Identify which cell holds the provided text, then report its [X, Y] central coordinate. 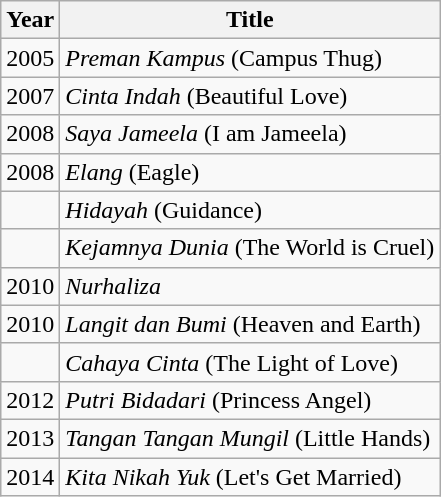
Langit dan Bumi (Heaven and Earth) [250, 324]
Kejamnya Dunia (The World is Cruel) [250, 248]
2013 [30, 438]
Tangan Tangan Mungil (Little Hands) [250, 438]
Elang (Eagle) [250, 172]
Nurhaliza [250, 286]
2005 [30, 58]
Preman Kampus (Campus Thug) [250, 58]
Putri Bidadari (Princess Angel) [250, 400]
Year [30, 20]
Hidayah (Guidance) [250, 210]
Saya Jameela (I am Jameela) [250, 134]
Cinta Indah (Beautiful Love) [250, 96]
Title [250, 20]
Kita Nikah Yuk (Let's Get Married) [250, 477]
Cahaya Cinta (The Light of Love) [250, 362]
2014 [30, 477]
2012 [30, 400]
2007 [30, 96]
